Extract the (X, Y) coordinate from the center of the cell holding the provided text.  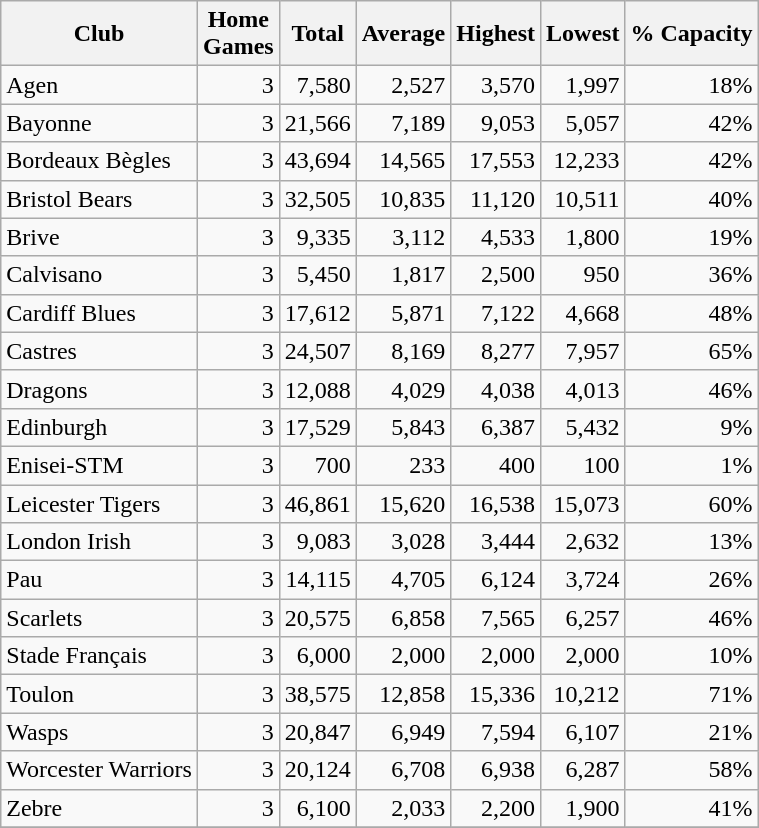
6,858 (404, 618)
4,668 (583, 313)
46,861 (318, 503)
10% (692, 656)
11,120 (496, 199)
5,843 (404, 427)
24,507 (318, 351)
6,287 (583, 770)
4,705 (404, 580)
14,565 (404, 161)
9% (692, 427)
Club (100, 34)
2,500 (496, 275)
Edinburgh (100, 427)
7,594 (496, 732)
26% (692, 580)
2,527 (404, 85)
65% (692, 351)
7,565 (496, 618)
London Irish (100, 542)
Brive (100, 237)
9,053 (496, 123)
1,900 (583, 808)
Calvisano (100, 275)
Leicester Tigers (100, 503)
3,570 (496, 85)
14,115 (318, 580)
7,580 (318, 85)
950 (583, 275)
1,817 (404, 275)
32,505 (318, 199)
3,444 (496, 542)
21,566 (318, 123)
58% (692, 770)
Bayonne (100, 123)
Toulon (100, 694)
6,107 (583, 732)
13% (692, 542)
Dragons (100, 389)
5,432 (583, 427)
19% (692, 237)
15,336 (496, 694)
10,212 (583, 694)
Enisei-STM (100, 465)
Average (404, 34)
40% (692, 199)
Castres (100, 351)
18% (692, 85)
48% (692, 313)
6,708 (404, 770)
41% (692, 808)
8,169 (404, 351)
17,529 (318, 427)
7,122 (496, 313)
6,257 (583, 618)
Highest (496, 34)
36% (692, 275)
7,957 (583, 351)
17,612 (318, 313)
Zebre (100, 808)
4,533 (496, 237)
Wasps (100, 732)
3,724 (583, 580)
15,073 (583, 503)
9,335 (318, 237)
Total (318, 34)
HomeGames (238, 34)
1,800 (583, 237)
2,632 (583, 542)
9,083 (318, 542)
6,949 (404, 732)
15,620 (404, 503)
233 (404, 465)
38,575 (318, 694)
4,029 (404, 389)
Lowest (583, 34)
7,189 (404, 123)
10,835 (404, 199)
12,858 (404, 694)
20,575 (318, 618)
5,871 (404, 313)
6,000 (318, 656)
17,553 (496, 161)
16,538 (496, 503)
5,057 (583, 123)
8,277 (496, 351)
700 (318, 465)
Pau (100, 580)
12,088 (318, 389)
4,013 (583, 389)
6,124 (496, 580)
Bordeaux Bègles (100, 161)
20,124 (318, 770)
1,997 (583, 85)
5,450 (318, 275)
6,387 (496, 427)
3,028 (404, 542)
400 (496, 465)
60% (692, 503)
2,033 (404, 808)
3,112 (404, 237)
6,938 (496, 770)
Scarlets (100, 618)
Agen (100, 85)
Worcester Warriors (100, 770)
1% (692, 465)
6,100 (318, 808)
21% (692, 732)
100 (583, 465)
12,233 (583, 161)
20,847 (318, 732)
43,694 (318, 161)
2,200 (496, 808)
71% (692, 694)
Bristol Bears (100, 199)
Stade Français (100, 656)
10,511 (583, 199)
4,038 (496, 389)
% Capacity (692, 34)
Cardiff Blues (100, 313)
